Search for the cell housing the specified text and yield its (X, Y) center coordinate. 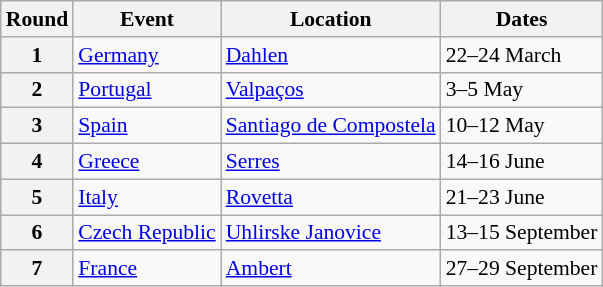
4 (38, 162)
Dahlen (331, 55)
27–29 September (522, 269)
Dates (522, 19)
Valpaços (331, 90)
Portugal (146, 90)
10–12 May (522, 126)
Round (38, 19)
22–24 March (522, 55)
France (146, 269)
Location (331, 19)
Uhlirske Janovice (331, 233)
13–15 September (522, 233)
Spain (146, 126)
Czech Republic (146, 233)
1 (38, 55)
Greece (146, 162)
2 (38, 90)
Rovetta (331, 197)
5 (38, 197)
3–5 May (522, 90)
7 (38, 269)
Santiago de Compostela (331, 126)
3 (38, 126)
Ambert (331, 269)
Event (146, 19)
Italy (146, 197)
6 (38, 233)
Germany (146, 55)
14–16 June (522, 162)
Serres (331, 162)
21–23 June (522, 197)
